Identify which cell holds the provided text, then report its (x, y) central coordinate. 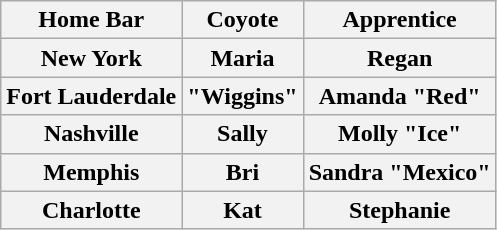
Molly "Ice" (400, 134)
Memphis (92, 172)
Charlotte (92, 210)
Fort Lauderdale (92, 96)
Kat (242, 210)
New York (92, 58)
Stephanie (400, 210)
Sandra "Mexico" (400, 172)
Nashville (92, 134)
"Wiggins" (242, 96)
Regan (400, 58)
Sally (242, 134)
Maria (242, 58)
Bri (242, 172)
Amanda "Red" (400, 96)
Home Bar (92, 20)
Coyote (242, 20)
Apprentice (400, 20)
